Return [x, y] of the center of cell containing provided text 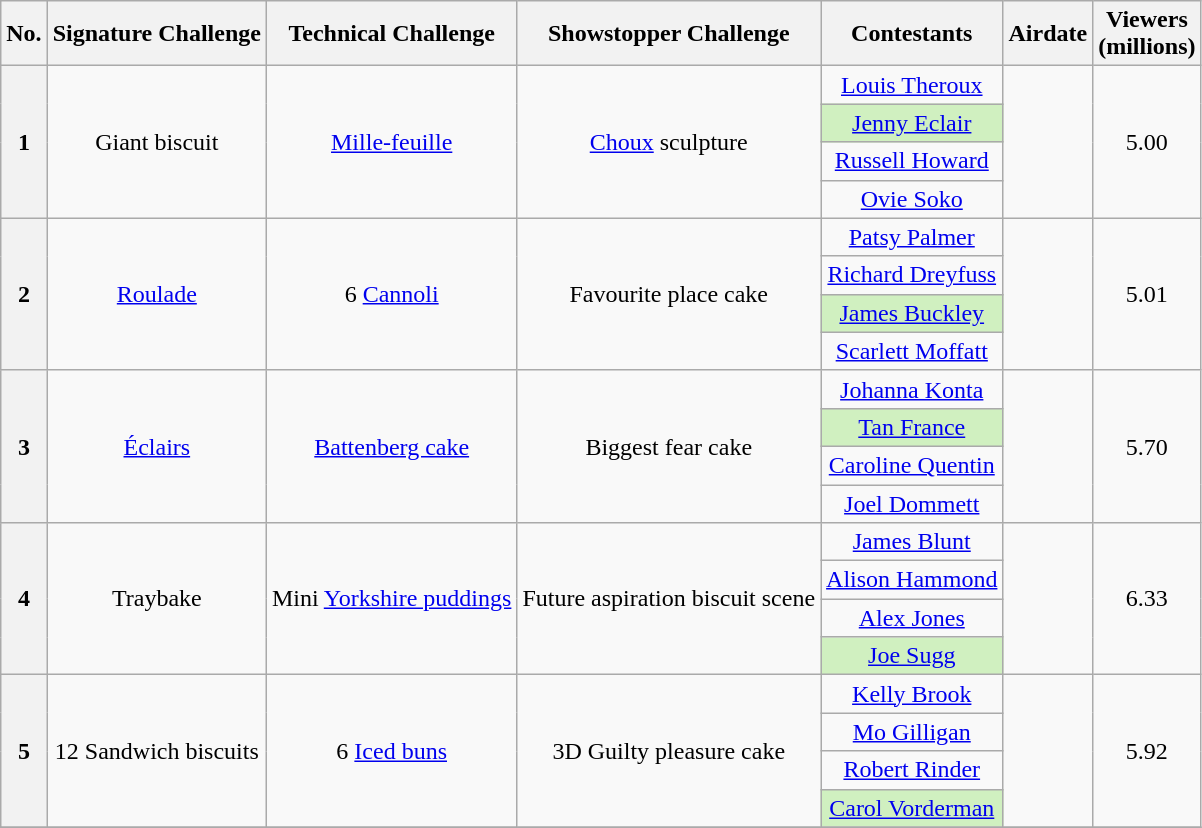
Scarlett Moffatt [912, 351]
No. [24, 34]
Johanna Konta [912, 389]
6.33 [1147, 599]
Roulade [156, 294]
Caroline Quentin [912, 465]
Éclairs [156, 446]
Showstopper Challenge [669, 34]
Mini Yorkshire puddings [391, 599]
Signature Challenge [156, 34]
5.70 [1147, 446]
6 Cannoli [391, 294]
Joel Dommett [912, 503]
12 Sandwich biscuits [156, 751]
3 [24, 446]
Mille-feuille [391, 142]
Airdate [1048, 34]
1 [24, 142]
Patsy Palmer [912, 237]
James Buckley [912, 313]
Carol Vorderman [912, 808]
Giant biscuit [156, 142]
Alex Jones [912, 618]
Biggest fear cake [669, 446]
5.92 [1147, 751]
Louis Theroux [912, 85]
Joe Sugg [912, 656]
Ovie Soko [912, 199]
Alison Hammond [912, 580]
4 [24, 599]
Tan France [912, 427]
Traybake [156, 599]
5.01 [1147, 294]
Richard Dreyfuss [912, 275]
Viewers(millions) [1147, 34]
Russell Howard [912, 161]
James Blunt [912, 542]
6 Iced buns [391, 751]
Favourite place cake [669, 294]
Battenberg cake [391, 446]
Technical Challenge [391, 34]
Future aspiration biscuit scene [669, 599]
Jenny Eclair [912, 123]
Mo Gilligan [912, 732]
Kelly Brook [912, 694]
Contestants [912, 34]
Robert Rinder [912, 770]
3D Guilty pleasure cake [669, 751]
5 [24, 751]
5.00 [1147, 142]
2 [24, 294]
Choux sculpture [669, 142]
